Find where the given text appears and provide that cell's center as [x, y] coordinate. 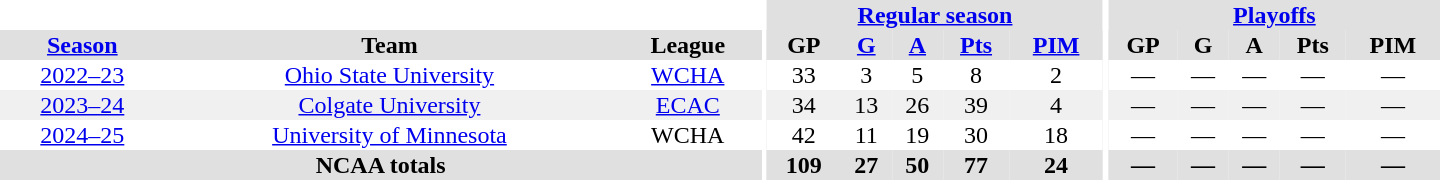
NCAA totals [380, 165]
42 [804, 135]
18 [1056, 135]
Team [390, 45]
Season [82, 45]
8 [976, 75]
3 [866, 75]
34 [804, 105]
27 [866, 165]
19 [918, 135]
11 [866, 135]
33 [804, 75]
109 [804, 165]
39 [976, 105]
24 [1056, 165]
Colgate University [390, 105]
2 [1056, 75]
2022–23 [82, 75]
77 [976, 165]
26 [918, 105]
League [688, 45]
13 [866, 105]
ECAC [688, 105]
4 [1056, 105]
2023–24 [82, 105]
Ohio State University [390, 75]
University of Minnesota [390, 135]
Playoffs [1274, 15]
Regular season [935, 15]
2024–25 [82, 135]
30 [976, 135]
50 [918, 165]
5 [918, 75]
